Detect which cell encompasses the target text, then output its [x, y] center coordinate. 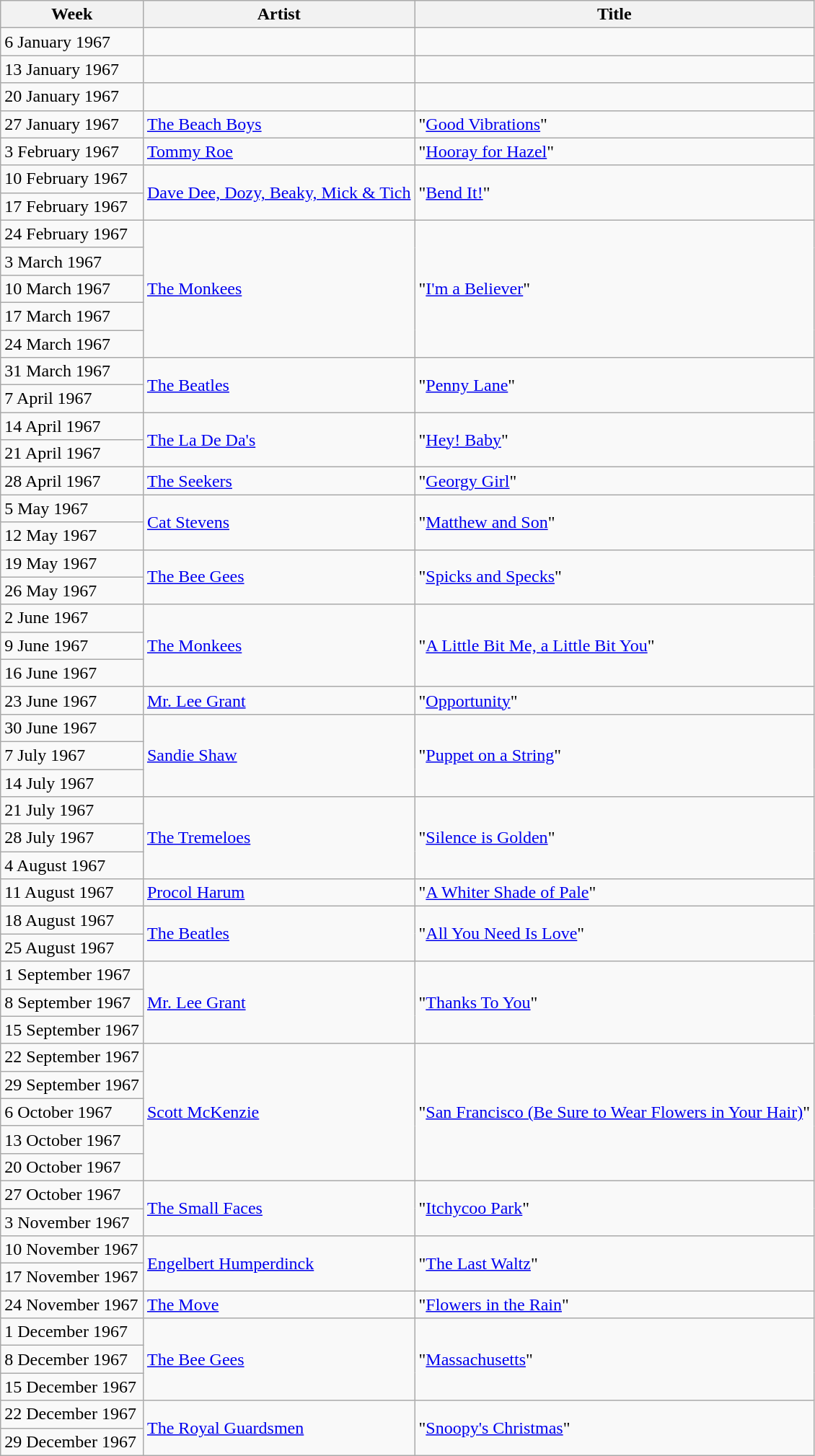
"Massachusetts" [614, 1359]
1 September 1967 [72, 975]
"I'm a Believer" [614, 288]
8 December 1967 [72, 1359]
24 March 1967 [72, 344]
"Flowers in the Rain" [614, 1305]
9 June 1967 [72, 645]
17 February 1967 [72, 206]
23 June 1967 [72, 700]
7 July 1967 [72, 755]
16 June 1967 [72, 673]
Engelbert Humperdinck [278, 1263]
10 February 1967 [72, 179]
"The Last Waltz" [614, 1263]
3 February 1967 [72, 151]
11 August 1967 [72, 893]
5 May 1967 [72, 508]
17 March 1967 [72, 316]
14 April 1967 [72, 426]
29 December 1967 [72, 1442]
10 March 1967 [72, 288]
27 January 1967 [72, 124]
30 June 1967 [72, 728]
6 January 1967 [72, 42]
"Thanks To You" [614, 1002]
Procol Harum [278, 893]
"Penny Lane" [614, 385]
7 April 1967 [72, 399]
"All You Need Is Love" [614, 934]
10 November 1967 [72, 1250]
Week [72, 14]
"Bend It!" [614, 193]
"San Francisco (Be Sure to Wear Flowers in Your Hair)" [614, 1112]
20 October 1967 [72, 1167]
"Matthew and Son" [614, 522]
The Beach Boys [278, 124]
19 May 1967 [72, 563]
8 September 1967 [72, 1002]
22 December 1967 [72, 1414]
Scott McKenzie [278, 1112]
Sandie Shaw [278, 755]
"Spicks and Specks" [614, 577]
Cat Stevens [278, 522]
18 August 1967 [72, 920]
12 May 1967 [72, 536]
"Hooray for Hazel" [614, 151]
21 April 1967 [72, 454]
The Seekers [278, 481]
3 March 1967 [72, 261]
Title [614, 14]
The Tremeloes [278, 838]
24 February 1967 [72, 234]
Dave Dee, Dozy, Beaky, Mick & Tich [278, 193]
"A Whiter Shade of Pale" [614, 893]
13 October 1967 [72, 1139]
2 June 1967 [72, 618]
"Opportunity" [614, 700]
1 December 1967 [72, 1332]
"Silence is Golden" [614, 838]
The Royal Guardsmen [278, 1428]
"A Little Bit Me, a Little Bit You" [614, 645]
20 January 1967 [72, 97]
14 July 1967 [72, 782]
26 May 1967 [72, 591]
17 November 1967 [72, 1277]
"Hey! Baby" [614, 440]
"Good Vibrations" [614, 124]
27 October 1967 [72, 1194]
25 August 1967 [72, 948]
The Move [278, 1305]
"Itchycoo Park" [614, 1208]
Tommy Roe [278, 151]
13 January 1967 [72, 69]
The Small Faces [278, 1208]
15 December 1967 [72, 1387]
21 July 1967 [72, 811]
31 March 1967 [72, 371]
"Puppet on a String" [614, 755]
"Snoopy's Christmas" [614, 1428]
The La De Da's [278, 440]
Artist [278, 14]
"Georgy Girl" [614, 481]
22 September 1967 [72, 1057]
6 October 1967 [72, 1112]
24 November 1967 [72, 1305]
29 September 1967 [72, 1085]
15 September 1967 [72, 1030]
28 April 1967 [72, 481]
3 November 1967 [72, 1222]
28 July 1967 [72, 838]
4 August 1967 [72, 865]
